Search for the cell housing the specified text and yield its (x, y) center coordinate. 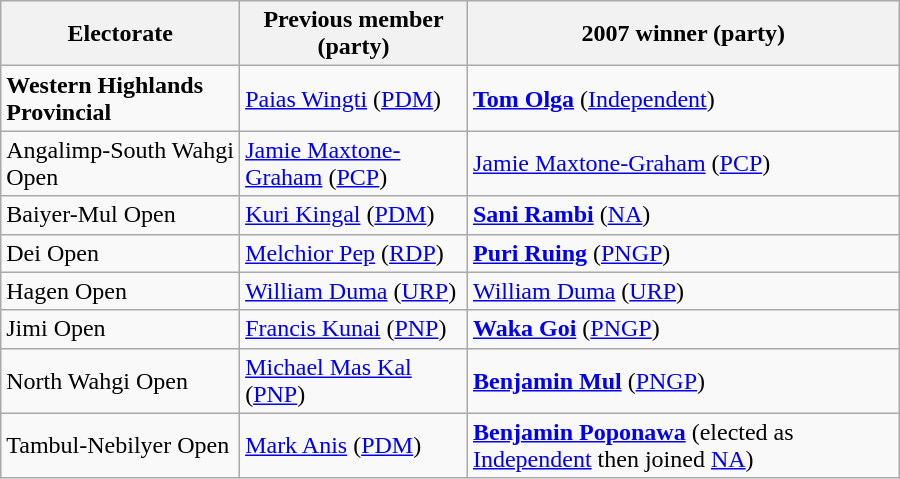
Michael Mas Kal (PNP) (354, 380)
Angalimp-South Wahgi Open (120, 164)
Mark Anis (PDM) (354, 446)
Hagen Open (120, 291)
Baiyer-Mul Open (120, 215)
Benjamin Poponawa (elected as Independent then joined NA) (683, 446)
Jimi Open (120, 329)
Kuri Kingal (PDM) (354, 215)
Previous member (party) (354, 34)
Tambul-Nebilyer Open (120, 446)
Francis Kunai (PNP) (354, 329)
Dei Open (120, 253)
Sani Rambi (NA) (683, 215)
North Wahgi Open (120, 380)
Melchior Pep (RDP) (354, 253)
Waka Goi (PNGP) (683, 329)
Benjamin Mul (PNGP) (683, 380)
2007 winner (party) (683, 34)
Western Highlands Provincial (120, 98)
Tom Olga (Independent) (683, 98)
Puri Ruing (PNGP) (683, 253)
Electorate (120, 34)
Paias Wingti (PDM) (354, 98)
